Detect which cell encompasses the target text, then output its [x, y] center coordinate. 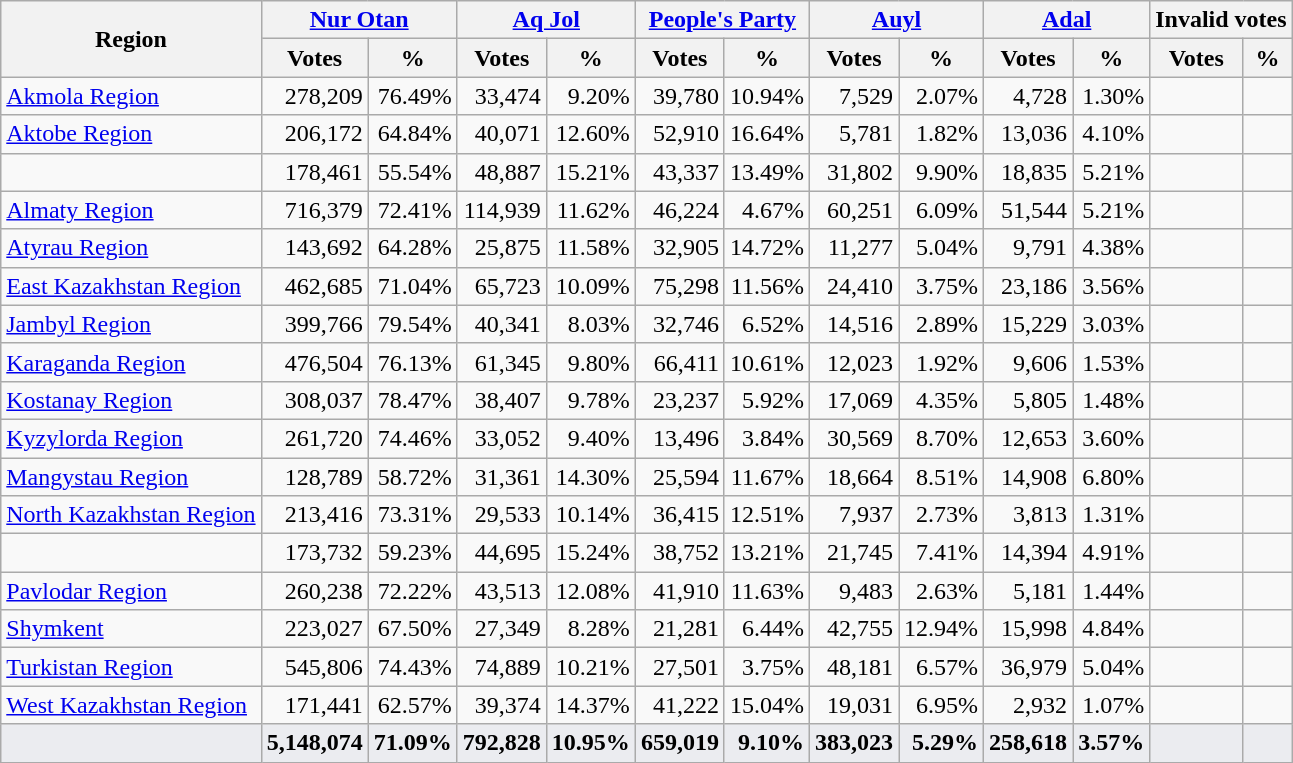
Pavlodar Region [131, 591]
38,752 [680, 553]
6.52% [766, 324]
74.43% [412, 667]
5.29% [942, 743]
71.09% [412, 743]
3.60% [1112, 438]
67.50% [412, 629]
1.30% [1112, 96]
5.92% [766, 400]
7,937 [854, 515]
14.37% [590, 705]
33,474 [502, 96]
Nur Otan [359, 20]
27,349 [502, 629]
25,875 [502, 248]
15,229 [1028, 324]
476,504 [314, 362]
278,209 [314, 96]
6.95% [942, 705]
Shymkent [131, 629]
West Kazakhstan Region [131, 705]
23,237 [680, 400]
11,277 [854, 248]
78.47% [412, 400]
9,483 [854, 591]
58.72% [412, 477]
383,023 [854, 743]
24,410 [854, 286]
1.48% [1112, 400]
4.38% [1112, 248]
21,281 [680, 629]
33,052 [502, 438]
114,939 [502, 210]
12.60% [590, 134]
545,806 [314, 667]
59.23% [412, 553]
4.35% [942, 400]
Auyl [896, 20]
5,805 [1028, 400]
2,932 [1028, 705]
223,027 [314, 629]
31,802 [854, 172]
462,685 [314, 286]
18,664 [854, 477]
2.63% [942, 591]
Jambyl Region [131, 324]
29,533 [502, 515]
12,023 [854, 362]
1.82% [942, 134]
Mangystau Region [131, 477]
48,887 [502, 172]
48,181 [854, 667]
64.84% [412, 134]
308,037 [314, 400]
4.91% [1112, 553]
Kyzylorda Region [131, 438]
8.28% [590, 629]
2.73% [942, 515]
31,361 [502, 477]
8.03% [590, 324]
74.46% [412, 438]
14.30% [590, 477]
Atyrau Region [131, 248]
10.61% [766, 362]
72.22% [412, 591]
173,732 [314, 553]
15.21% [590, 172]
2.07% [942, 96]
Akmola Region [131, 96]
79.54% [412, 324]
6.80% [1112, 477]
716,379 [314, 210]
16.64% [766, 134]
8.51% [942, 477]
9.80% [590, 362]
Aktobe Region [131, 134]
9.20% [590, 96]
1.07% [1112, 705]
41,222 [680, 705]
40,341 [502, 324]
6.09% [942, 210]
65,723 [502, 286]
64.28% [412, 248]
7,529 [854, 96]
People's Party [722, 20]
60,251 [854, 210]
3.56% [1112, 286]
71.04% [412, 286]
3.57% [1112, 743]
Region [131, 39]
13.49% [766, 172]
4.10% [1112, 134]
1.53% [1112, 362]
11.56% [766, 286]
61,345 [502, 362]
261,720 [314, 438]
66,411 [680, 362]
15.24% [590, 553]
Adal [1067, 20]
3.84% [766, 438]
10.21% [590, 667]
10.95% [590, 743]
11.67% [766, 477]
12.51% [766, 515]
39,374 [502, 705]
11.63% [766, 591]
Kostanay Region [131, 400]
Almaty Region [131, 210]
2.89% [942, 324]
4,728 [1028, 96]
1.92% [942, 362]
East Kazakhstan Region [131, 286]
10.09% [590, 286]
10.94% [766, 96]
3.03% [1112, 324]
4.84% [1112, 629]
17,069 [854, 400]
6.44% [766, 629]
30,569 [854, 438]
42,755 [854, 629]
260,238 [314, 591]
8.70% [942, 438]
5,781 [854, 134]
206,172 [314, 134]
46,224 [680, 210]
5,148,074 [314, 743]
75,298 [680, 286]
62.57% [412, 705]
10.14% [590, 515]
14,516 [854, 324]
39,780 [680, 96]
7.41% [942, 553]
9.10% [766, 743]
74,889 [502, 667]
41,910 [680, 591]
3,813 [1028, 515]
1.44% [1112, 591]
North Kazakhstan Region [131, 515]
4.67% [766, 210]
51,544 [1028, 210]
171,441 [314, 705]
14,394 [1028, 553]
9,606 [1028, 362]
659,019 [680, 743]
55.54% [412, 172]
Karaganda Region [131, 362]
19,031 [854, 705]
23,186 [1028, 286]
12,653 [1028, 438]
9.40% [590, 438]
9,791 [1028, 248]
178,461 [314, 172]
27,501 [680, 667]
25,594 [680, 477]
32,746 [680, 324]
Turkistan Region [131, 667]
44,695 [502, 553]
40,071 [502, 134]
12.94% [942, 629]
5,181 [1028, 591]
21,745 [854, 553]
Aq Jol [546, 20]
143,692 [314, 248]
258,618 [1028, 743]
12.08% [590, 591]
43,513 [502, 591]
13,036 [1028, 134]
11.58% [590, 248]
52,910 [680, 134]
Invalid votes [1221, 20]
15,998 [1028, 629]
72.41% [412, 210]
9.78% [590, 400]
15.04% [766, 705]
13.21% [766, 553]
76.49% [412, 96]
1.31% [1112, 515]
13,496 [680, 438]
38,407 [502, 400]
399,766 [314, 324]
11.62% [590, 210]
128,789 [314, 477]
792,828 [502, 743]
43,337 [680, 172]
14.72% [766, 248]
36,979 [1028, 667]
14,908 [1028, 477]
73.31% [412, 515]
9.90% [942, 172]
36,415 [680, 515]
76.13% [412, 362]
6.57% [942, 667]
18,835 [1028, 172]
32,905 [680, 248]
213,416 [314, 515]
